Capture the cell that displays the provided text and extract its (x, y) central coordinate. 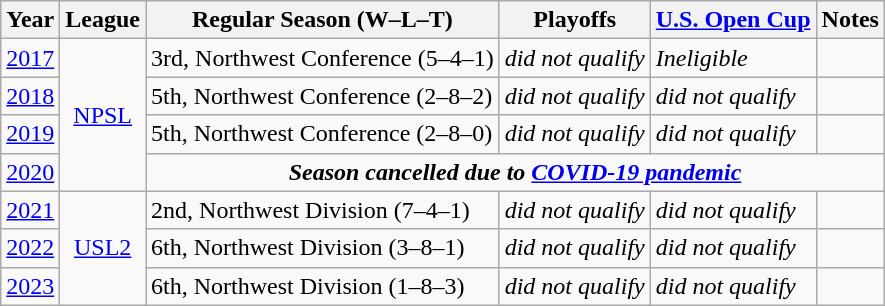
Season cancelled due to COVID-19 pandemic (516, 172)
Notes (850, 20)
USL2 (103, 248)
6th, Northwest Division (1–8–3) (323, 286)
2018 (30, 96)
6th, Northwest Division (3–8–1) (323, 248)
5th, Northwest Conference (2–8–0) (323, 134)
2023 (30, 286)
2017 (30, 58)
2019 (30, 134)
2nd, Northwest Division (7–4–1) (323, 210)
2022 (30, 248)
5th, Northwest Conference (2–8–2) (323, 96)
NPSL (103, 115)
Year (30, 20)
Regular Season (W–L–T) (323, 20)
League (103, 20)
2021 (30, 210)
Ineligible (733, 58)
3rd, Northwest Conference (5–4–1) (323, 58)
Playoffs (574, 20)
2020 (30, 172)
U.S. Open Cup (733, 20)
